Identify which cell holds the provided text, then report its (x, y) central coordinate. 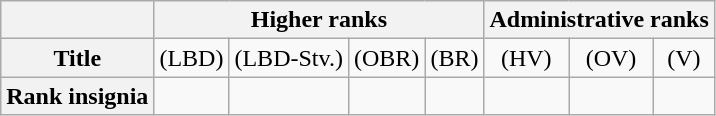
Title (78, 58)
(V) (684, 58)
(OBR) (386, 58)
Rank insignia (78, 96)
(HV) (526, 58)
Administrative ranks (599, 20)
(LBD) (192, 58)
(LBD-Stv.) (289, 58)
Higher ranks (319, 20)
(OV) (612, 58)
(BR) (454, 58)
